Detect which cell encompasses the target text, then output its (X, Y) center coordinate. 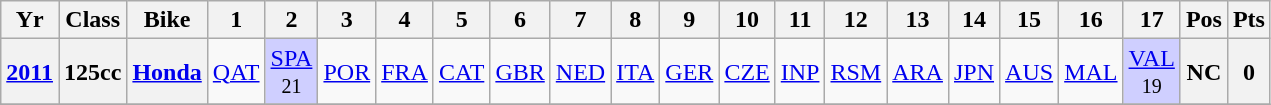
8 (636, 20)
Bike (167, 20)
2011 (30, 72)
CZE (747, 72)
13 (918, 20)
CAT (461, 72)
QAT (236, 72)
1 (236, 20)
FRA (405, 72)
NC (1204, 72)
10 (747, 20)
RSM (856, 72)
11 (800, 20)
VAL19 (1152, 72)
INP (800, 72)
16 (1091, 20)
Pos (1204, 20)
12 (856, 20)
9 (690, 20)
Pts (1248, 20)
AUS (1030, 72)
5 (461, 20)
2 (292, 20)
15 (1030, 20)
Honda (167, 72)
Yr (30, 20)
125cc (92, 72)
NED (580, 72)
14 (974, 20)
JPN (974, 72)
3 (347, 20)
MAL (1091, 72)
GER (690, 72)
ARA (918, 72)
POR (347, 72)
7 (580, 20)
Class (92, 20)
SPA21 (292, 72)
4 (405, 20)
ITA (636, 72)
6 (520, 20)
0 (1248, 72)
17 (1152, 20)
GBR (520, 72)
